For the text-containing cell, return its midpoint in (x, y) coordinate format. 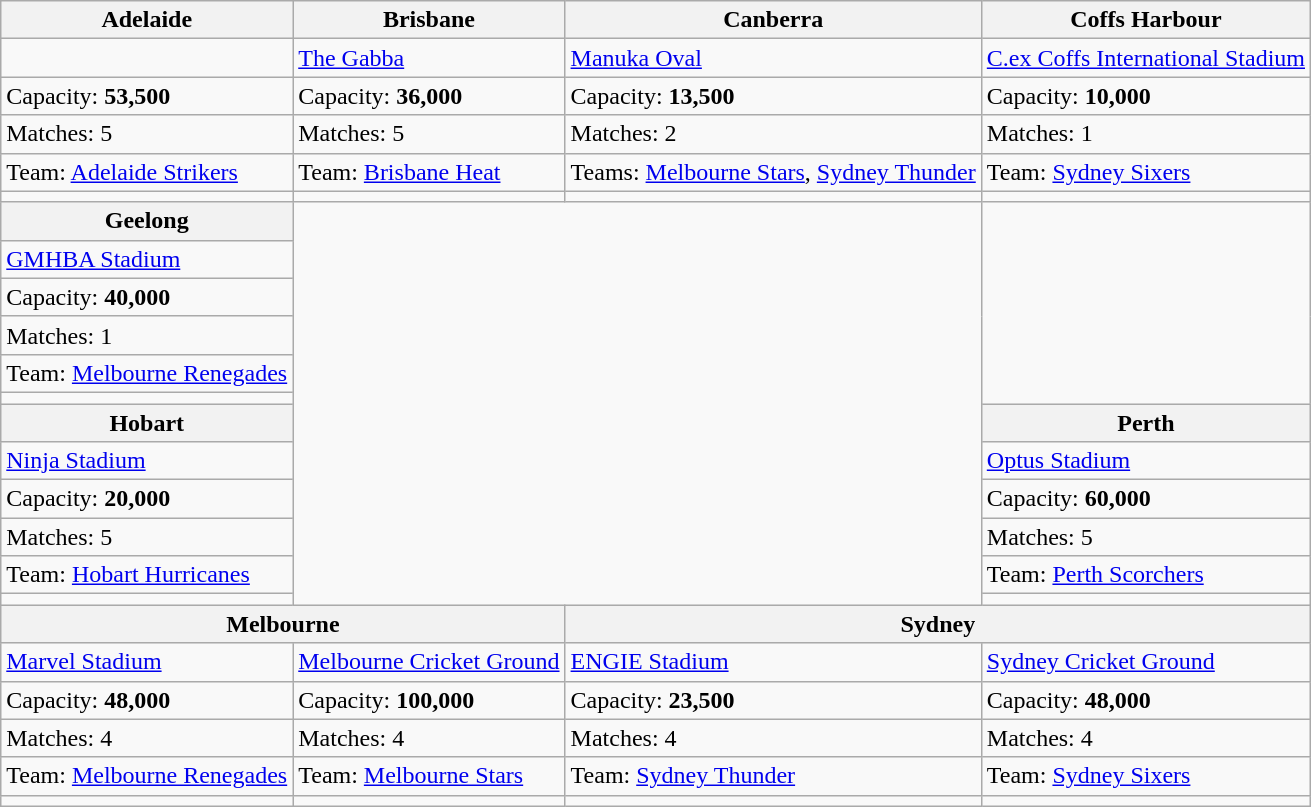
Geelong (147, 221)
Capacity: 13,500 (773, 96)
The Gabba (429, 58)
ENGIE Stadium (773, 662)
Matches: 2 (773, 134)
Ninja Stadium (147, 461)
Team: Hobart Hurricanes (147, 575)
Perth (1146, 423)
GMHBA Stadium (147, 259)
Manuka Oval (773, 58)
Sydney (938, 624)
Sydney Cricket Ground (1146, 662)
Team: Brisbane Heat (429, 172)
Capacity: 36,000 (429, 96)
Melbourne Cricket Ground (429, 662)
Capacity: 100,000 (429, 700)
Capacity: 10,000 (1146, 96)
Capacity: 23,500 (773, 700)
Capacity: 20,000 (147, 499)
Team: Adelaide Strikers (147, 172)
Brisbane (429, 20)
Canberra (773, 20)
Capacity: 40,000 (147, 297)
Teams: Melbourne Stars, Sydney Thunder (773, 172)
Adelaide (147, 20)
Hobart (147, 423)
Melbourne (283, 624)
Capacity: 60,000 (1146, 499)
Team: Melbourne Stars (429, 776)
C.ex Coffs International Stadium (1146, 58)
Capacity: 53,500 (147, 96)
Coffs Harbour (1146, 20)
Optus Stadium (1146, 461)
Marvel Stadium (147, 662)
Team: Perth Scorchers (1146, 575)
Team: Sydney Thunder (773, 776)
